Return the (X, Y) coordinate for the center point of the cell that contains the specified text.  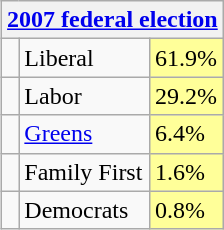
Labor (84, 96)
6.4% (186, 134)
29.2% (186, 96)
0.8% (186, 210)
Liberal (84, 58)
Family First (84, 172)
2007 federal election (113, 20)
Democrats (84, 210)
1.6% (186, 172)
Greens (84, 134)
61.9% (186, 58)
